From the cell containing the given text, extract its center point as [x, y] coordinate. 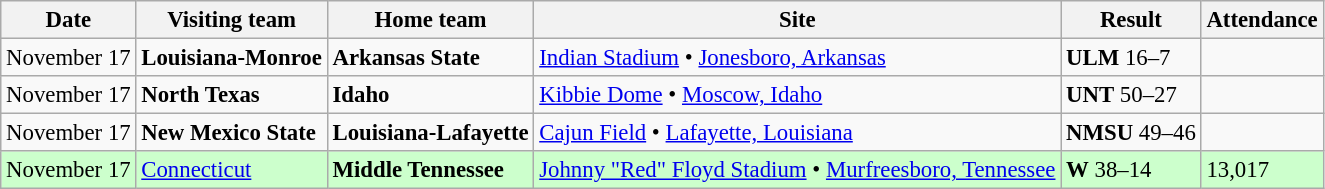
Johnny "Red" Floyd Stadium • Murfreesboro, Tennessee [798, 170]
UNT 50–27 [1131, 95]
ULM 16–7 [1131, 58]
Connecticut [232, 170]
W 38–14 [1131, 170]
Louisiana-Monroe [232, 58]
Indian Stadium • Jonesboro, Arkansas [798, 58]
Result [1131, 20]
Date [68, 20]
13,017 [1262, 170]
North Texas [232, 95]
Kibbie Dome • Moscow, Idaho [798, 95]
Visiting team [232, 20]
Arkansas State [430, 58]
Idaho [430, 95]
Site [798, 20]
Home team [430, 20]
Cajun Field • Lafayette, Louisiana [798, 133]
NMSU 49–46 [1131, 133]
New Mexico State [232, 133]
Middle Tennessee [430, 170]
Louisiana-Lafayette [430, 133]
Attendance [1262, 20]
